Output the [X, Y] coordinate of the center of the cell containing the given text.  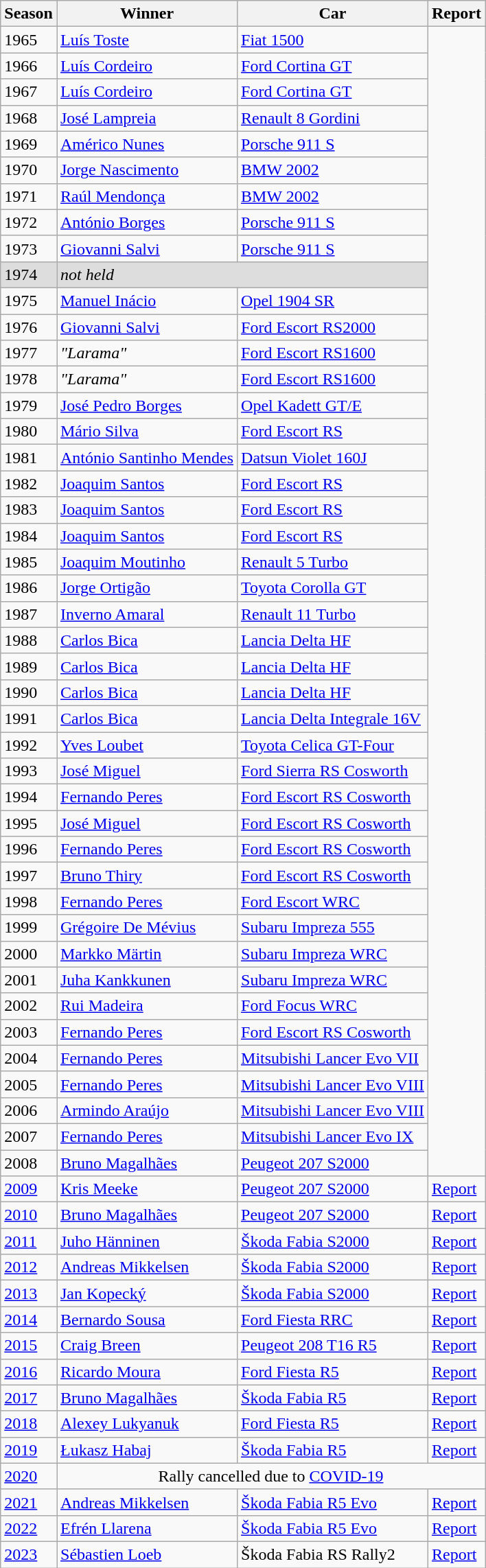
1998 [29, 902]
1993 [29, 771]
1968 [29, 118]
Yves Loubet [147, 745]
2021 [29, 1502]
1971 [29, 196]
Ford Fiesta RRC [333, 1320]
not held [242, 274]
2012 [29, 1267]
Raúl Mendonça [147, 196]
1995 [29, 823]
Ricardo Moura [147, 1372]
Ford Escort RS2000 [333, 327]
Lancia Delta Integrale 16V [333, 718]
2017 [29, 1398]
1972 [29, 222]
2001 [29, 980]
1979 [29, 406]
Renault 8 Gordini [333, 118]
Łukasz Habaj [147, 1450]
1992 [29, 745]
Manuel Inácio [147, 301]
2000 [29, 954]
1982 [29, 484]
1970 [29, 170]
2022 [29, 1528]
2015 [29, 1346]
1969 [29, 144]
Jorge Ortigão [147, 588]
Opel Kadett GT/E [333, 406]
1997 [29, 876]
2010 [29, 1215]
1991 [29, 718]
Škoda Fabia RS Rally2 [333, 1554]
Bruno Thiry [147, 876]
Inverno Amaral [147, 614]
2004 [29, 1058]
2016 [29, 1372]
Ford Focus WRC [333, 1006]
Renault 11 Turbo [333, 614]
Markko Märtin [147, 954]
Efrén Llarena [147, 1528]
António Borges [147, 222]
Rui Madeira [147, 1006]
Juha Kankkunen [147, 980]
2020 [29, 1476]
1985 [29, 562]
2019 [29, 1450]
1987 [29, 614]
2018 [29, 1424]
Craig Breen [147, 1346]
Toyota Corolla GT [333, 588]
Season [29, 14]
Mitsubishi Lancer Evo VII [333, 1058]
Toyota Celica GT-Four [333, 745]
1996 [29, 850]
Subaru Impreza 555 [333, 928]
1974 [29, 274]
Jorge Nascimento [147, 170]
Mário Silva [147, 432]
1983 [29, 510]
2005 [29, 1084]
1984 [29, 536]
António Santinho Mendes [147, 458]
Ford Sierra RS Cosworth [333, 771]
1994 [29, 797]
1988 [29, 640]
2008 [29, 1163]
José Pedro Borges [147, 406]
2011 [29, 1241]
1966 [29, 66]
2023 [29, 1554]
Jan Kopecký [147, 1294]
1976 [29, 327]
Ford Escort WRC [333, 902]
Joaquim Moutinho [147, 562]
2003 [29, 1032]
1989 [29, 666]
Bernardo Sousa [147, 1320]
Winner [147, 14]
Mitsubishi Lancer Evo IX [333, 1136]
1999 [29, 928]
Peugeot 208 T16 R5 [333, 1346]
1981 [29, 458]
1986 [29, 588]
2007 [29, 1136]
1965 [29, 40]
1990 [29, 692]
Américo Nunes [147, 144]
Armindo Araújo [147, 1110]
1977 [29, 353]
Alexey Lukyanuk [147, 1424]
José Lampreia [147, 118]
Fiat 1500 [333, 40]
1975 [29, 301]
Juho Hänninen [147, 1241]
Rally cancelled due to COVID-19 [270, 1476]
Grégoire De Mévius [147, 928]
2002 [29, 1006]
1973 [29, 248]
1980 [29, 432]
2013 [29, 1294]
Datsun Violet 160J [333, 458]
2009 [29, 1189]
Car [333, 14]
Kris Meeke [147, 1189]
Renault 5 Turbo [333, 562]
Opel 1904 SR [333, 301]
Luís Toste [147, 40]
Sébastien Loeb [147, 1554]
2006 [29, 1110]
1978 [29, 379]
2014 [29, 1320]
1967 [29, 92]
